Extract the [X, Y] coordinate from the center of the cell holding the provided text.  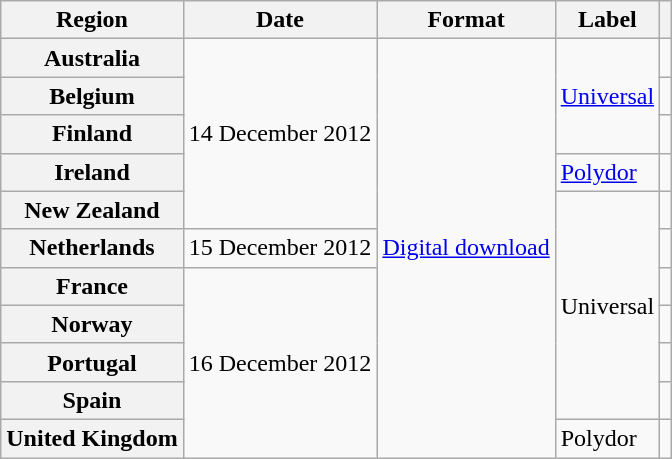
Finland [92, 134]
Portugal [92, 362]
Ireland [92, 172]
Australia [92, 58]
Norway [92, 324]
Format [466, 20]
16 December 2012 [280, 362]
Belgium [92, 96]
15 December 2012 [280, 248]
Label [607, 20]
France [92, 286]
New Zealand [92, 210]
Region [92, 20]
14 December 2012 [280, 134]
Digital download [466, 248]
Date [280, 20]
United Kingdom [92, 438]
Spain [92, 400]
Netherlands [92, 248]
